Identify which cell holds the provided text, then report its (X, Y) central coordinate. 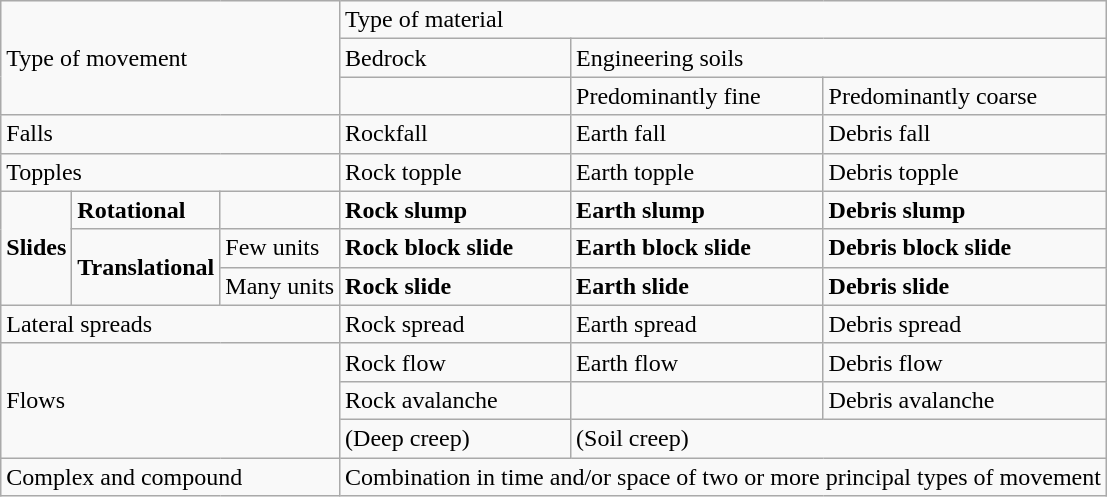
Rock slide (456, 286)
Combination in time and/or space of two or more principal types of movement (724, 477)
Few units (280, 248)
Debris block slide (964, 248)
Rock avalanche (456, 400)
(Deep creep) (456, 438)
Earth block slide (697, 248)
Debris flow (964, 362)
Translational (146, 267)
Bedrock (456, 58)
Debris topple (964, 172)
Rock flow (456, 362)
Debris fall (964, 134)
Debris spread (964, 324)
Rock slump (456, 210)
Debris slump (964, 210)
Earth spread (697, 324)
Many units (280, 286)
Earth flow (697, 362)
(Soil creep) (839, 438)
Earth slump (697, 210)
Rock topple (456, 172)
Predominantly coarse (964, 96)
Engineering soils (839, 58)
Topples (170, 172)
Earth fall (697, 134)
Rockfall (456, 134)
Earth slide (697, 286)
Debris avalanche (964, 400)
Rotational (146, 210)
Type of material (724, 20)
Predominantly fine (697, 96)
Debris slide (964, 286)
Earth topple (697, 172)
Rock spread (456, 324)
Slides (36, 248)
Lateral spreads (170, 324)
Flows (170, 400)
Type of movement (170, 58)
Falls (170, 134)
Complex and compound (170, 477)
Rock block slide (456, 248)
